Return [X, Y] of the center of cell containing provided text 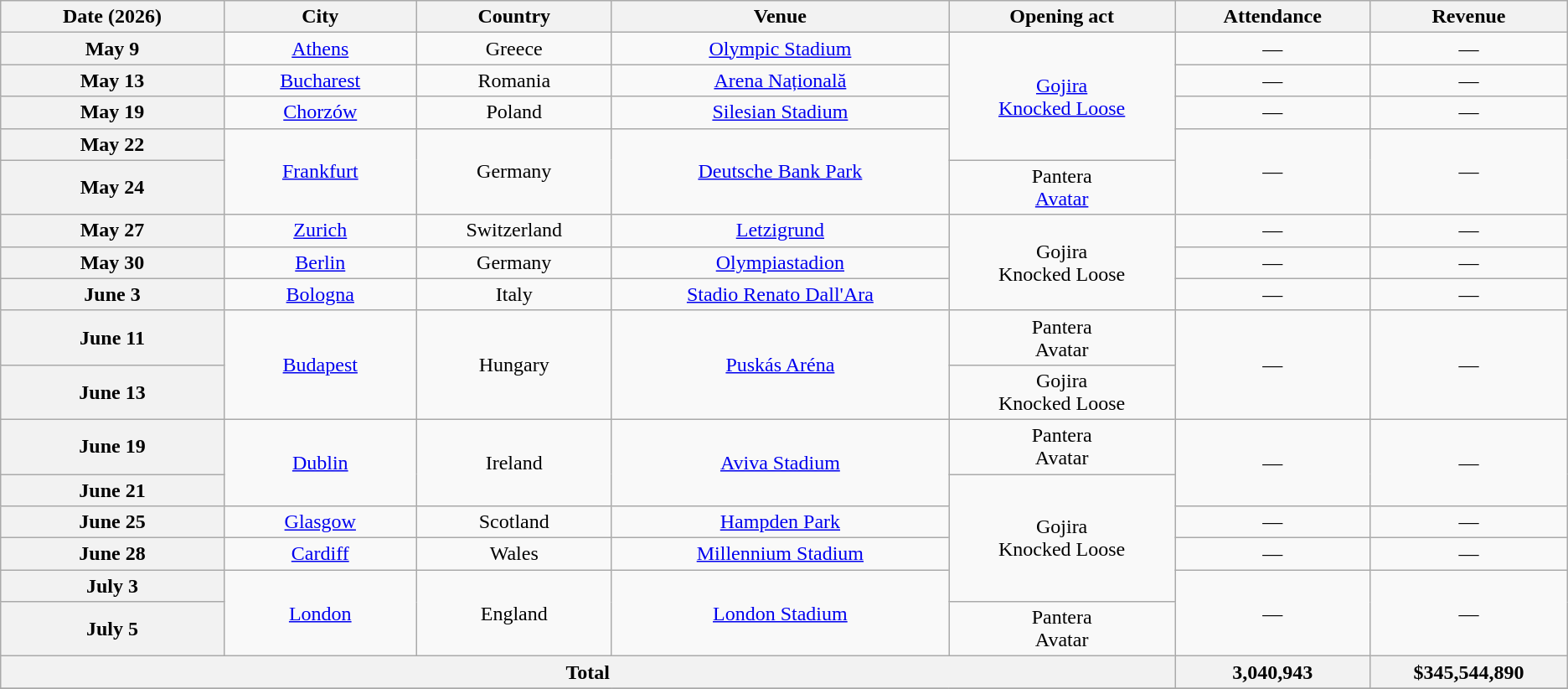
Attendance [1273, 17]
June 21 [112, 490]
May 27 [112, 231]
Hampden Park [781, 522]
England [514, 614]
Glasgow [320, 522]
May 22 [112, 144]
Scotland [514, 522]
June 11 [112, 337]
Cardiff [320, 554]
June 28 [112, 554]
May 9 [112, 49]
London Stadium [781, 614]
Deutsche Bank Park [781, 171]
Budapest [320, 365]
Arena Națională [781, 80]
Romania [514, 80]
Date (2026) [112, 17]
Opening act [1062, 17]
July 3 [112, 586]
Ireland [514, 463]
May 30 [112, 262]
London [320, 614]
Italy [514, 294]
July 5 [112, 629]
Stadio Renato Dall'Ara [781, 294]
Bucharest [320, 80]
City [320, 17]
Letzigrund [781, 231]
Switzerland [514, 231]
Millennium Stadium [781, 554]
June 19 [112, 446]
Aviva Stadium [781, 463]
June 3 [112, 294]
Venue [781, 17]
Olympic Stadium [781, 49]
Berlin [320, 262]
Puskás Aréna [781, 365]
Chorzów [320, 112]
3,040,943 [1273, 672]
Wales [514, 554]
May 24 [112, 188]
Olympiastadion [781, 262]
Greece [514, 49]
June 25 [112, 522]
Country [514, 17]
$345,544,890 [1469, 672]
Poland [514, 112]
Zurich [320, 231]
Frankfurt [320, 171]
Revenue [1469, 17]
June 13 [112, 392]
Hungary [514, 365]
May 13 [112, 80]
Silesian Stadium [781, 112]
Bologna [320, 294]
Total [588, 672]
Athens [320, 49]
May 19 [112, 112]
Dublin [320, 463]
